Find where the given text appears and provide that cell's center as (X, Y) coordinate. 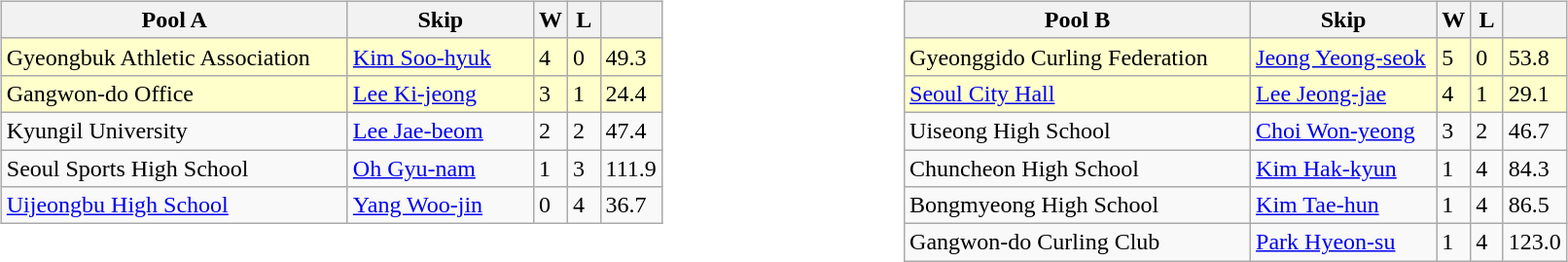
Chuncheon High School (1078, 168)
Choi Won-yeong (1344, 131)
84.3 (1535, 168)
29.1 (1535, 94)
111.9 (630, 168)
53.8 (1535, 56)
Kim Tae-hun (1344, 206)
Gangwon-do Curling Club (1078, 243)
Park Hyeon-su (1344, 243)
Lee Jae-beom (440, 131)
Kim Hak-kyun (1344, 168)
Lee Jeong-jae (1344, 94)
Pool B (1078, 19)
Oh Gyu-nam (440, 168)
86.5 (1535, 206)
Jeong Yeong-seok (1344, 56)
5 (1453, 56)
123.0 (1535, 243)
36.7 (630, 206)
Bongmyeong High School (1078, 206)
47.4 (630, 131)
Gangwon-do Office (174, 94)
Kim Soo-hyuk (440, 56)
49.3 (630, 56)
Uiseong High School (1078, 131)
Lee Ki-jeong (440, 94)
46.7 (1535, 131)
Yang Woo-jin (440, 206)
Kyungil University (174, 131)
24.4 (630, 94)
Seoul Sports High School (174, 168)
Gyeongbuk Athletic Association (174, 56)
Pool A (174, 19)
Uijeongbu High School (174, 206)
Gyeonggido Curling Federation (1078, 56)
Seoul City Hall (1078, 94)
